Scan for the cell matching the given text and deliver its (X, Y) coordinate at center. 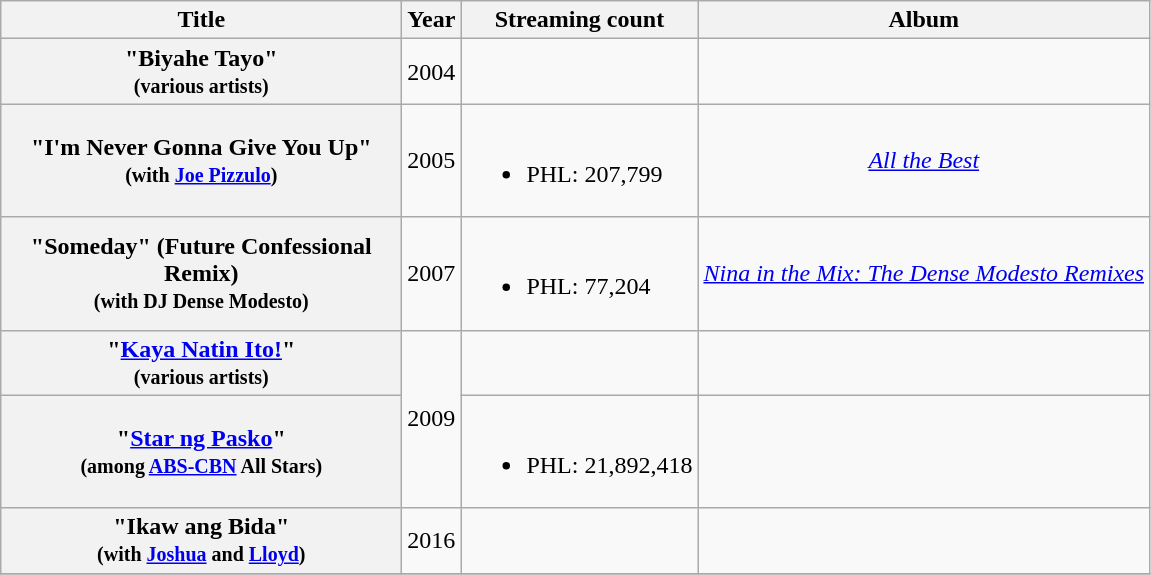
Title (202, 20)
"Kaya Natin Ito!"(various artists) (202, 362)
"Ikaw ang Bida"(with Joshua and Lloyd) (202, 540)
2016 (432, 540)
Year (432, 20)
All the Best (924, 160)
"Someday" (Future Confessional Remix)(with DJ Dense Modesto) (202, 274)
2005 (432, 160)
2009 (432, 419)
PHL: 77,204 (580, 274)
PHL: 207,799 (580, 160)
Album (924, 20)
Nina in the Mix: The Dense Modesto Remixes (924, 274)
"Star ng Pasko"(among ABS-CBN All Stars) (202, 452)
"I'm Never Gonna Give You Up"(with Joe Pizzulo) (202, 160)
2004 (432, 72)
2007 (432, 274)
"Biyahe Tayo"(various artists) (202, 72)
PHL: 21,892,418 (580, 452)
Streaming count (580, 20)
